Return the (x, y) coordinate for the center point of the cell that contains the specified text.  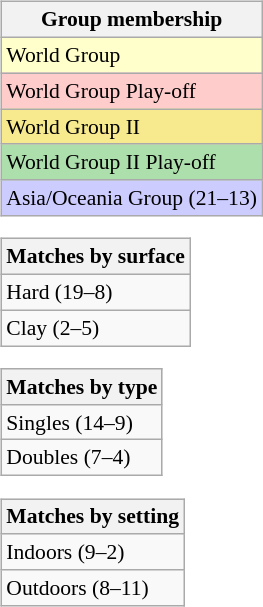
Matches by setting (92, 517)
World Group (132, 55)
Clay (2–5) (96, 328)
Singles (14–9) (82, 422)
Outdoors (8–11) (92, 588)
Group membership (132, 20)
Hard (19–8) (96, 292)
World Group Play-off (132, 91)
World Group II Play-off (132, 162)
Matches by surface (96, 257)
Indoors (9–2) (92, 552)
Asia/Oceania Group (21–13) (132, 198)
World Group II (132, 127)
Doubles (7–4) (82, 458)
Matches by type (82, 387)
